Search for the cell housing the specified text and yield its (X, Y) center coordinate. 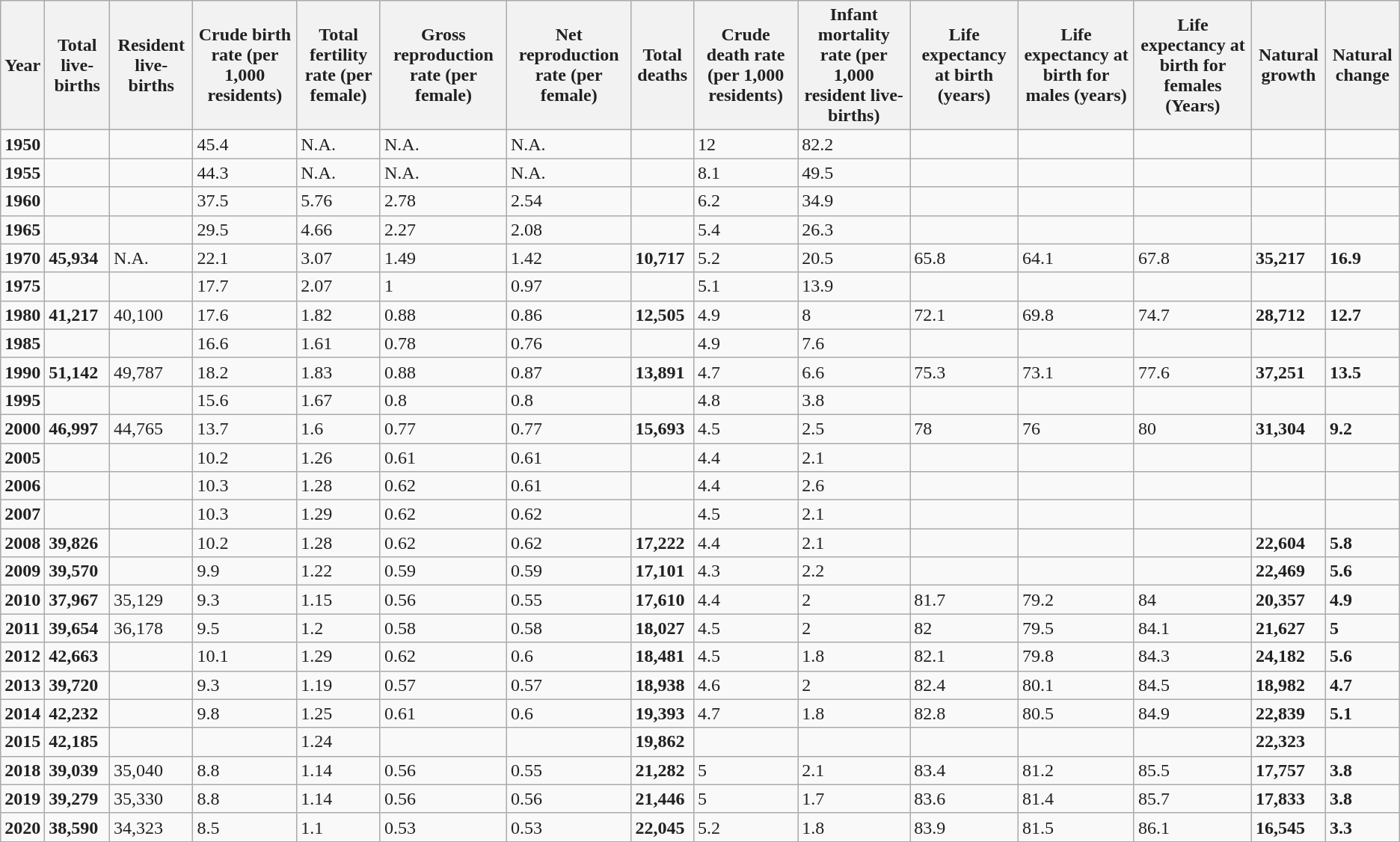
22.1 (245, 258)
1960 (22, 201)
17,757 (1288, 770)
72.1 (965, 315)
86.1 (1192, 827)
18,938 (663, 685)
1.49 (443, 258)
1980 (22, 315)
2.6 (854, 486)
20.5 (854, 258)
17,222 (663, 543)
Life expectancy at birth for males (years) (1077, 66)
1.22 (339, 571)
84.1 (1192, 628)
83.9 (965, 827)
1.15 (339, 600)
17.6 (245, 315)
Life expectancy at birth (years) (965, 66)
2.07 (339, 286)
4.8 (745, 400)
16,545 (1288, 827)
0.86 (568, 315)
21,282 (663, 770)
4.6 (745, 685)
Resident live-births (151, 66)
1965 (22, 230)
2005 (22, 457)
39,654 (78, 628)
81.2 (1077, 770)
24,182 (1288, 657)
34.9 (854, 201)
18,481 (663, 657)
18.2 (245, 372)
22,323 (1288, 742)
67.8 (1192, 258)
2018 (22, 770)
8 (854, 315)
81.7 (965, 600)
17,101 (663, 571)
2019 (22, 799)
1.83 (339, 372)
Life expectancy at birth for females (Years) (1192, 66)
5.4 (745, 230)
45,934 (78, 258)
84.5 (1192, 685)
1.42 (568, 258)
35,330 (151, 799)
37,967 (78, 600)
8.1 (745, 173)
6.2 (745, 201)
31,304 (1288, 428)
2000 (22, 428)
3.3 (1363, 827)
79.2 (1077, 600)
Total fertility rate (per female) (339, 66)
Infant mortality rate (per 1,000 resident live-births) (854, 66)
Natural growth (1288, 66)
22,839 (1288, 713)
35,217 (1288, 258)
1995 (22, 400)
42,663 (78, 657)
75.3 (965, 372)
79.8 (1077, 657)
Crude birth rate (per 1,000 residents) (245, 66)
42,185 (78, 742)
2007 (22, 514)
39,279 (78, 799)
13.5 (1363, 372)
39,826 (78, 543)
1.2 (339, 628)
1.19 (339, 685)
22,604 (1288, 543)
2014 (22, 713)
44.3 (245, 173)
39,720 (78, 685)
4.66 (339, 230)
2012 (22, 657)
8.5 (245, 827)
1.25 (339, 713)
80.1 (1077, 685)
18,982 (1288, 685)
10.1 (245, 657)
39,570 (78, 571)
41,217 (78, 315)
16.9 (1363, 258)
Crude death rate (per 1,000 residents) (745, 66)
6.6 (854, 372)
17.7 (245, 286)
1985 (22, 343)
2.27 (443, 230)
2015 (22, 742)
83.6 (965, 799)
Net reproduction rate (per female) (568, 66)
51,142 (78, 372)
1955 (22, 173)
69.8 (1077, 315)
64.1 (1077, 258)
34,323 (151, 827)
1.6 (339, 428)
82.4 (965, 685)
85.7 (1192, 799)
1.67 (339, 400)
80 (1192, 428)
1.26 (339, 457)
Gross reproduction rate (per female) (443, 66)
79.5 (1077, 628)
2.08 (568, 230)
0.76 (568, 343)
1970 (22, 258)
9.2 (1363, 428)
44,765 (151, 428)
80.5 (1077, 713)
2020 (22, 827)
73.1 (1077, 372)
2011 (22, 628)
2.78 (443, 201)
Natural change (1363, 66)
13.9 (854, 286)
46,997 (78, 428)
81.4 (1077, 799)
20,357 (1288, 600)
84.3 (1192, 657)
85.5 (1192, 770)
1.61 (339, 343)
21,446 (663, 799)
82.2 (854, 144)
12.7 (1363, 315)
12,505 (663, 315)
39,039 (78, 770)
0.87 (568, 372)
0.97 (568, 286)
16.6 (245, 343)
78 (965, 428)
22,469 (1288, 571)
1.24 (339, 742)
84.9 (1192, 713)
49.5 (854, 173)
3.07 (339, 258)
29.5 (245, 230)
10,717 (663, 258)
35,129 (151, 600)
17,610 (663, 600)
19,862 (663, 742)
12 (745, 144)
38,590 (78, 827)
35,040 (151, 770)
42,232 (78, 713)
5.8 (1363, 543)
Total live-births (78, 66)
4.3 (745, 571)
37.5 (245, 201)
9.5 (245, 628)
65.8 (965, 258)
2006 (22, 486)
1.7 (854, 799)
1.1 (339, 827)
2008 (22, 543)
13,891 (663, 372)
18,027 (663, 628)
28,712 (1288, 315)
2.54 (568, 201)
Total deaths (663, 66)
22,045 (663, 827)
74.7 (1192, 315)
77.6 (1192, 372)
83.4 (965, 770)
26.3 (854, 230)
5.76 (339, 201)
13.7 (245, 428)
15.6 (245, 400)
76 (1077, 428)
1975 (22, 286)
15,693 (663, 428)
1 (443, 286)
82.1 (965, 657)
19,393 (663, 713)
9.9 (245, 571)
36,178 (151, 628)
49,787 (151, 372)
84 (1192, 600)
1.82 (339, 315)
7.6 (854, 343)
17,833 (1288, 799)
2.5 (854, 428)
37,251 (1288, 372)
40,100 (151, 315)
1950 (22, 144)
81.5 (1077, 827)
2.2 (854, 571)
82.8 (965, 713)
45.4 (245, 144)
1990 (22, 372)
0.78 (443, 343)
21,627 (1288, 628)
2010 (22, 600)
82 (965, 628)
2013 (22, 685)
2009 (22, 571)
Year (22, 66)
9.8 (245, 713)
